Detect which cell encompasses the target text, then output its (x, y) center coordinate. 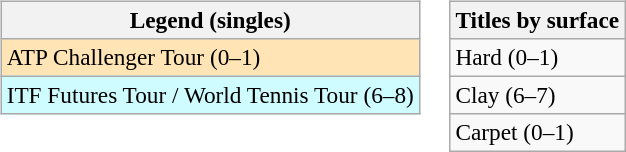
ATP Challenger Tour (0–1) (210, 57)
Legend (singles) (210, 20)
Clay (6–7) (538, 95)
Hard (0–1) (538, 57)
ITF Futures Tour / World Tennis Tour (6–8) (210, 95)
Titles by surface (538, 20)
Carpet (0–1) (538, 133)
